Find where the given text appears and provide that cell's center as [X, Y] coordinate. 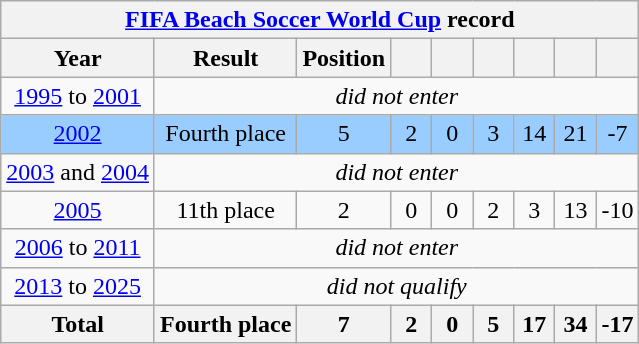
Year [78, 58]
Result [225, 58]
34 [576, 324]
2005 [78, 210]
2013 to 2025 [78, 286]
11th place [225, 210]
17 [534, 324]
Total [78, 324]
-10 [618, 210]
14 [534, 134]
-7 [618, 134]
1995 to 2001 [78, 96]
2002 [78, 134]
Position [344, 58]
2003 and 2004 [78, 172]
7 [344, 324]
13 [576, 210]
did not qualify [396, 286]
FIFA Beach Soccer World Cup record [320, 20]
21 [576, 134]
-17 [618, 324]
2006 to 2011 [78, 248]
